Output the (X, Y) coordinate of the center of the cell containing the given text.  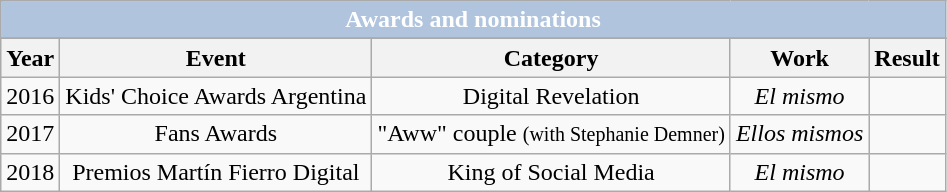
Category (552, 58)
"Aww" couple (with Stephanie Demner) (552, 134)
Awards and nominations (473, 20)
Fans Awards (216, 134)
Result (907, 58)
Ellos mismos (799, 134)
2018 (30, 172)
Premios Martín Fierro Digital (216, 172)
Event (216, 58)
2017 (30, 134)
Digital Revelation (552, 96)
Kids' Choice Awards Argentina (216, 96)
King of Social Media (552, 172)
2016 (30, 96)
Work (799, 58)
Year (30, 58)
